Provide the [x, y] coordinate of the cell's center where the given text is located.  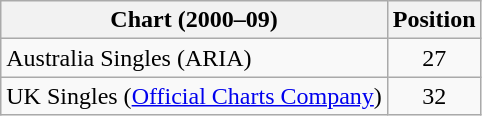
Australia Singles (ARIA) [194, 58]
UK Singles (Official Charts Company) [194, 96]
Position [434, 20]
27 [434, 58]
Chart (2000–09) [194, 20]
32 [434, 96]
